Provide the [x, y] coordinate of the cell's center where the given text is located.  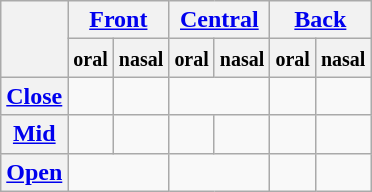
Close [34, 96]
Back [320, 20]
Mid [34, 134]
Central [220, 20]
Open [34, 172]
Front [118, 20]
